Output the (x, y) coordinate of the center of the cell containing the given text.  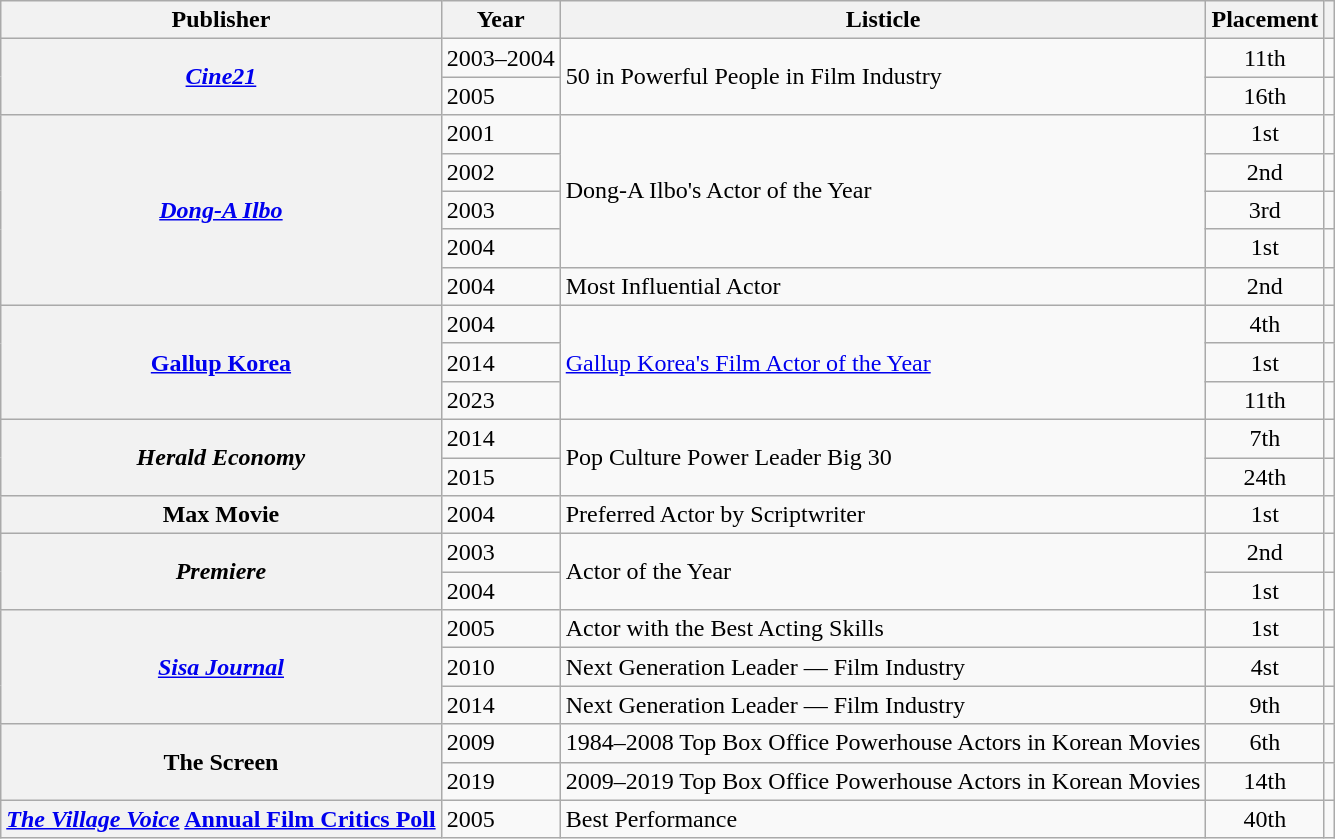
2015 (500, 477)
Cine21 (221, 77)
Sisa Journal (221, 667)
2009–2019 Top Box Office Powerhouse Actors in Korean Movies (883, 781)
Gallup Korea's Film Actor of the Year (883, 362)
Gallup Korea (221, 362)
Best Performance (883, 819)
2001 (500, 134)
50 in Powerful People in Film Industry (883, 77)
Herald Economy (221, 457)
24th (1265, 477)
40th (1265, 819)
2003–2004 (500, 58)
2023 (500, 400)
Max Movie (221, 515)
Premiere (221, 572)
2010 (500, 667)
Year (500, 20)
Actor with the Best Acting Skills (883, 629)
4th (1265, 324)
Listicle (883, 20)
6th (1265, 743)
Pop Culture Power Leader Big 30 (883, 457)
7th (1265, 438)
Publisher (221, 20)
3rd (1265, 210)
16th (1265, 96)
The Village Voice Annual Film Critics Poll (221, 819)
2009 (500, 743)
Dong-A Ilbo (221, 210)
1984–2008 Top Box Office Powerhouse Actors in Korean Movies (883, 743)
Preferred Actor by Scriptwriter (883, 515)
Most Influential Actor (883, 286)
14th (1265, 781)
Actor of the Year (883, 572)
2019 (500, 781)
9th (1265, 705)
Dong-A Ilbo's Actor of the Year (883, 191)
Placement (1265, 20)
2002 (500, 172)
4st (1265, 667)
The Screen (221, 762)
